Locate the cell with the specified text and output its (X, Y) center coordinate. 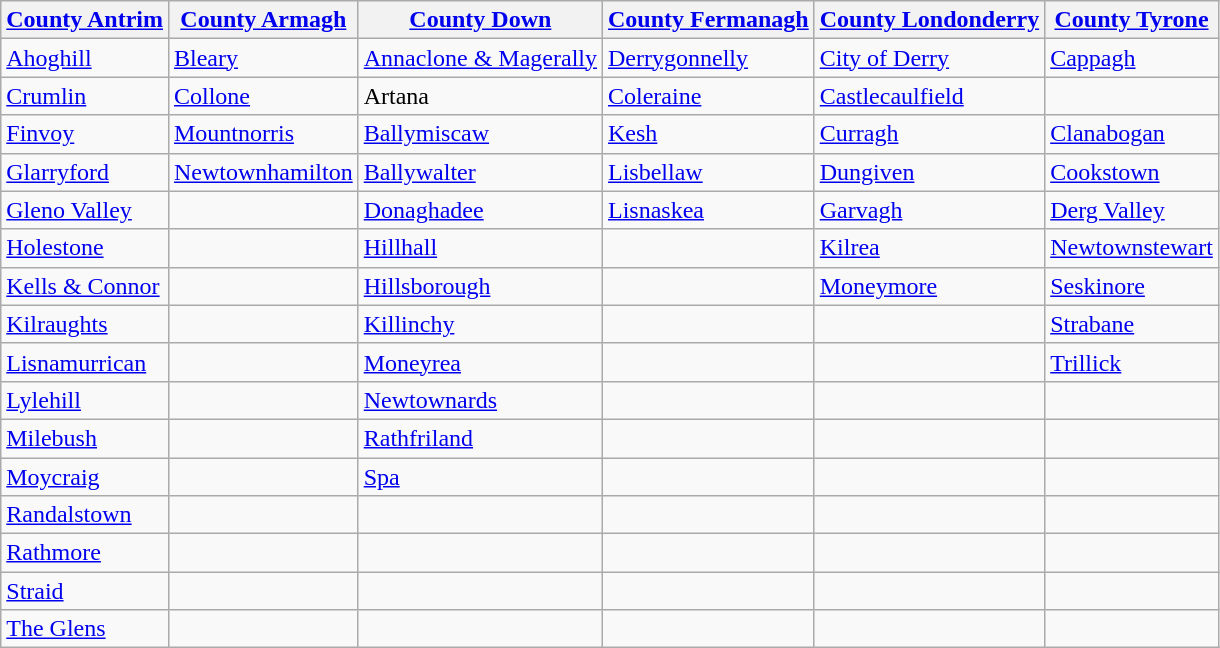
Ahoghill (85, 58)
Finvoy (85, 134)
Hillhall (480, 248)
Cookstown (1132, 172)
Gleno Valley (85, 210)
Curragh (929, 134)
Spa (480, 477)
County Londonderry (929, 20)
Ballymiscaw (480, 134)
Rathmore (85, 553)
County Fermanagh (709, 20)
County Down (480, 20)
Lisbellaw (709, 172)
Clanabogan (1132, 134)
Garvagh (929, 210)
Newtownhamilton (263, 172)
Cappagh (1132, 58)
Kells & Connor (85, 286)
Lylehill (85, 400)
County Antrim (85, 20)
Crumlin (85, 96)
County Tyrone (1132, 20)
Bleary (263, 58)
City of Derry (929, 58)
Moneymore (929, 286)
Newtownards (480, 400)
Rathfriland (480, 438)
Collone (263, 96)
Kilrea (929, 248)
Artana (480, 96)
Straid (85, 591)
Newtownstewart (1132, 248)
Derrygonnelly (709, 58)
Glarryford (85, 172)
Derg Valley (1132, 210)
Randalstown (85, 515)
Hillsborough (480, 286)
Annaclone & Magerally (480, 58)
The Glens (85, 629)
Seskinore (1132, 286)
Mountnorris (263, 134)
Trillick (1132, 362)
Kilraughts (85, 324)
Killinchy (480, 324)
Castlecaulfield (929, 96)
Kesh (709, 134)
Moneyrea (480, 362)
Holestone (85, 248)
Ballywalter (480, 172)
Lisnaskea (709, 210)
Coleraine (709, 96)
Lisnamurrican (85, 362)
Milebush (85, 438)
County Armagh (263, 20)
Strabane (1132, 324)
Donaghadee (480, 210)
Moycraig (85, 477)
Dungiven (929, 172)
